Determine the (x, y) coordinate at the center of the cell enclosing the given text.  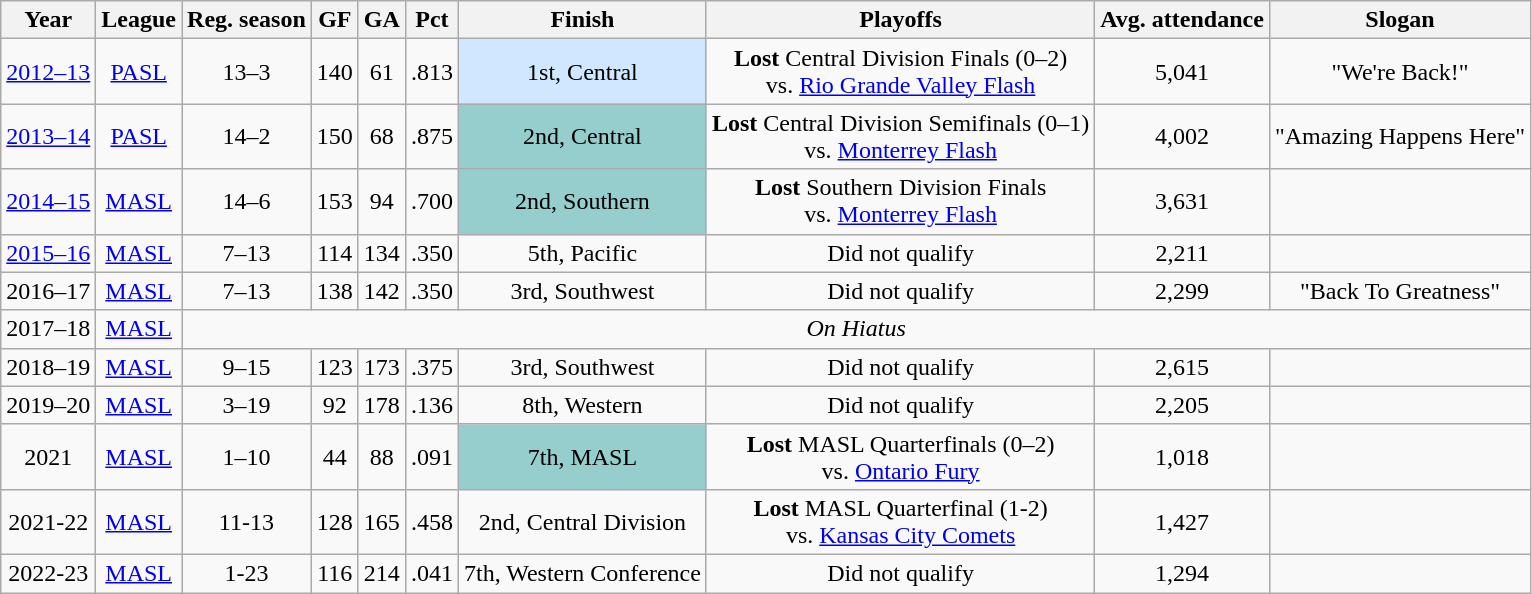
3,631 (1182, 202)
Reg. season (247, 20)
1,018 (1182, 456)
123 (334, 367)
2nd, Central (582, 136)
Playoffs (900, 20)
2015–16 (48, 253)
2,299 (1182, 291)
2017–18 (48, 329)
2016–17 (48, 291)
11-13 (247, 522)
4,002 (1182, 136)
Lost Southern Division Finalsvs. Monterrey Flash (900, 202)
153 (334, 202)
.041 (432, 573)
2,211 (1182, 253)
2022-23 (48, 573)
Lost Central Division Finals (0–2)vs. Rio Grande Valley Flash (900, 72)
1–10 (247, 456)
2nd, Southern (582, 202)
.458 (432, 522)
8th, Western (582, 405)
9–15 (247, 367)
Slogan (1400, 20)
2012–13 (48, 72)
1st, Central (582, 72)
173 (382, 367)
150 (334, 136)
61 (382, 72)
142 (382, 291)
7th, MASL (582, 456)
GA (382, 20)
2021-22 (48, 522)
116 (334, 573)
2013–14 (48, 136)
Avg. attendance (1182, 20)
.813 (432, 72)
"We're Back!" (1400, 72)
5,041 (1182, 72)
.091 (432, 456)
44 (334, 456)
.700 (432, 202)
Lost MASL Quarterfinals (0–2)vs. Ontario Fury (900, 456)
3–19 (247, 405)
138 (334, 291)
Pct (432, 20)
1,427 (1182, 522)
7th, Western Conference (582, 573)
94 (382, 202)
14–2 (247, 136)
Finish (582, 20)
88 (382, 456)
114 (334, 253)
2nd, Central Division (582, 522)
68 (382, 136)
1,294 (1182, 573)
92 (334, 405)
13–3 (247, 72)
"Amazing Happens Here" (1400, 136)
5th, Pacific (582, 253)
"Back To Greatness" (1400, 291)
GF (334, 20)
1-23 (247, 573)
214 (382, 573)
2021 (48, 456)
2,205 (1182, 405)
League (139, 20)
165 (382, 522)
On Hiatus (856, 329)
178 (382, 405)
2019–20 (48, 405)
2,615 (1182, 367)
2018–19 (48, 367)
134 (382, 253)
Year (48, 20)
.875 (432, 136)
.136 (432, 405)
Lost MASL Quarterfinal (1-2)vs. Kansas City Comets (900, 522)
128 (334, 522)
2014–15 (48, 202)
.375 (432, 367)
140 (334, 72)
Lost Central Division Semifinals (0–1)vs. Monterrey Flash (900, 136)
14–6 (247, 202)
